Search for the cell housing the specified text and yield its (X, Y) center coordinate. 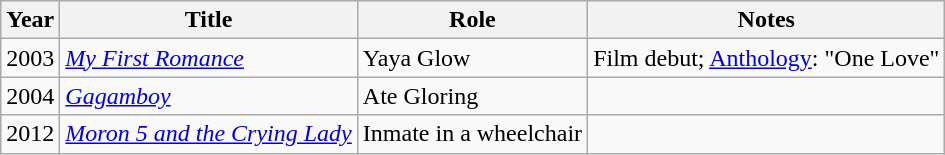
Yaya Glow (472, 58)
Ate Gloring (472, 96)
Title (208, 20)
2012 (30, 134)
Year (30, 20)
2003 (30, 58)
Film debut; Anthology: "One Love" (766, 58)
Notes (766, 20)
2004 (30, 96)
Gagamboy (208, 96)
Role (472, 20)
My First Romance (208, 58)
Inmate in a wheelchair (472, 134)
Moron 5 and the Crying Lady (208, 134)
